Pinpoint the cell where the given text exists, returning its [X, Y] midpoint coordinate. 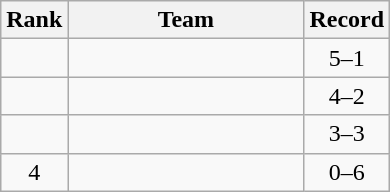
4–2 [347, 96]
Team [186, 20]
Rank [34, 20]
0–6 [347, 172]
3–3 [347, 134]
Record [347, 20]
5–1 [347, 58]
4 [34, 172]
